Capture the cell that displays the provided text and extract its [x, y] central coordinate. 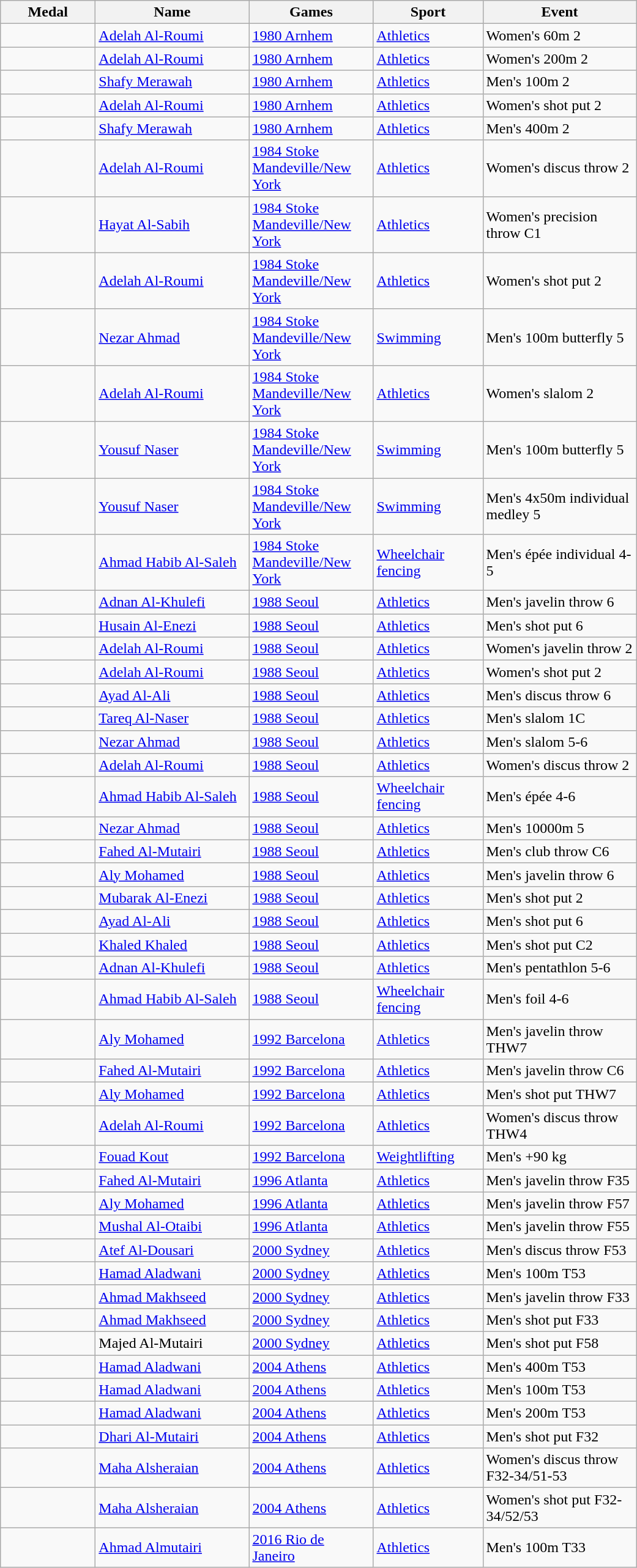
Men's javelin throw F33 [559, 1296]
Mushal Al-Otaibi [173, 1227]
Women's precision throw C1 [559, 224]
Women's 200m 2 [559, 59]
Games [311, 12]
Mubarak Al-Enezi [173, 898]
Women's 60m 2 [559, 35]
Men's slalom 5-6 [559, 742]
Men's 400m 2 [559, 128]
2016 Rio de Janeiro [311, 1547]
Fouad Kout [173, 1157]
Khaled Khaled [173, 945]
Men's javelin throw F55 [559, 1227]
Men's 10000m 5 [559, 828]
Men's 200m T53 [559, 1413]
Men's shot put C2 [559, 945]
Women's discus throw F32-34/51-53 [559, 1468]
Hayat Al-Sabih [173, 224]
Men's discus throw F53 [559, 1250]
Men's shot put THW7 [559, 1094]
Ahmad Almutairi [173, 1547]
Men's 4x50m individual medley 5 [559, 506]
Husain Al-Enezi [173, 626]
Women's slalom 2 [559, 393]
Atef Al-Dousari [173, 1250]
Name [173, 12]
Women's shot put F32-34/52/53 [559, 1508]
Men's épée individual 4-5 [559, 563]
Men's shot put F32 [559, 1437]
Women's javelin throw 2 [559, 649]
Majed Al-Mutairi [173, 1343]
Men's javelin throw F57 [559, 1204]
Men's foil 4-6 [559, 999]
Men's slalom 1C [559, 719]
Sport [428, 12]
Men's javelin throw C6 [559, 1071]
Women's discus throw THW4 [559, 1125]
Medal [48, 12]
Men's javelin throw F35 [559, 1180]
Tareq Al-Naser [173, 719]
Men's club throw C6 [559, 851]
Event [559, 12]
Men's 100m T33 [559, 1547]
Men's +90 kg [559, 1157]
Dhari Al-Mutairi [173, 1437]
Men's pentathlon 5-6 [559, 968]
Men's shot put F58 [559, 1343]
Men's discus throw 6 [559, 695]
Men's épée 4-6 [559, 796]
Men's 400m T53 [559, 1367]
Men's 100m 2 [559, 82]
Men's shot put F33 [559, 1320]
Men's shot put 2 [559, 898]
Weightlifting [428, 1157]
Men's javelin throw THW7 [559, 1040]
